Pinpoint the cell where the given text exists, returning its [x, y] midpoint coordinate. 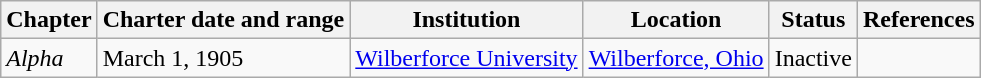
Status [813, 20]
Alpha [49, 58]
March 1, 1905 [224, 58]
Wilberforce University [466, 58]
References [918, 20]
Wilberforce, Ohio [676, 58]
Location [676, 20]
Institution [466, 20]
Inactive [813, 58]
Chapter [49, 20]
Charter date and range [224, 20]
